Locate the cell with the specified text and output its [X, Y] center coordinate. 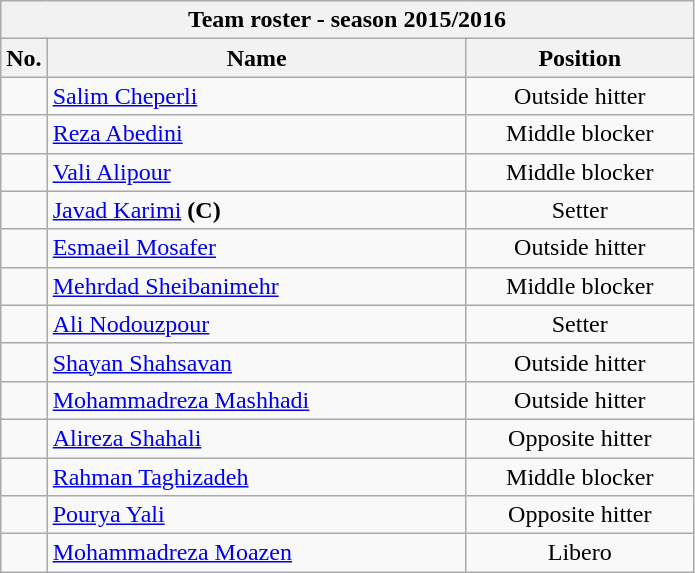
Salim Cheperli [256, 96]
Shayan Shahsavan [256, 362]
Alireza Shahali [256, 438]
Position [580, 58]
Mehrdad Sheibanimehr [256, 286]
Libero [580, 553]
Mohammadreza Mashhadi [256, 400]
Vali Alipour [256, 172]
Reza Abedini [256, 134]
Rahman Taghizadeh [256, 477]
Javad Karimi (C) [256, 210]
Esmaeil Mosafer [256, 248]
No. [24, 58]
Name [256, 58]
Ali Nodouzpour [256, 324]
Pourya Yali [256, 515]
Mohammadreza Moazen [256, 553]
Team roster - season 2015/2016 [348, 20]
